Provide the [x, y] coordinate of the cell's center where the given text is located.  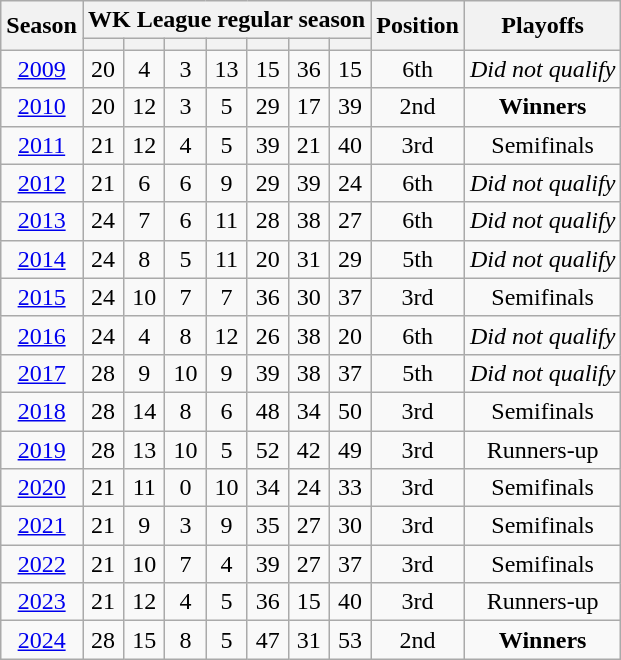
2011 [42, 145]
48 [268, 411]
52 [268, 449]
47 [268, 640]
26 [268, 335]
2014 [42, 259]
Position [418, 26]
2020 [42, 488]
2019 [42, 449]
2022 [42, 564]
2021 [42, 526]
0 [186, 488]
2009 [42, 69]
49 [350, 449]
2024 [42, 640]
WK League regular season [226, 20]
Playoffs [542, 26]
42 [308, 449]
2023 [42, 602]
2018 [42, 411]
53 [350, 640]
2010 [42, 107]
17 [308, 107]
50 [350, 411]
35 [268, 526]
Season [42, 26]
2016 [42, 335]
14 [144, 411]
33 [350, 488]
2015 [42, 297]
2017 [42, 373]
2013 [42, 221]
2012 [42, 183]
